Output the [x, y] coordinate of the center of the cell containing the given text.  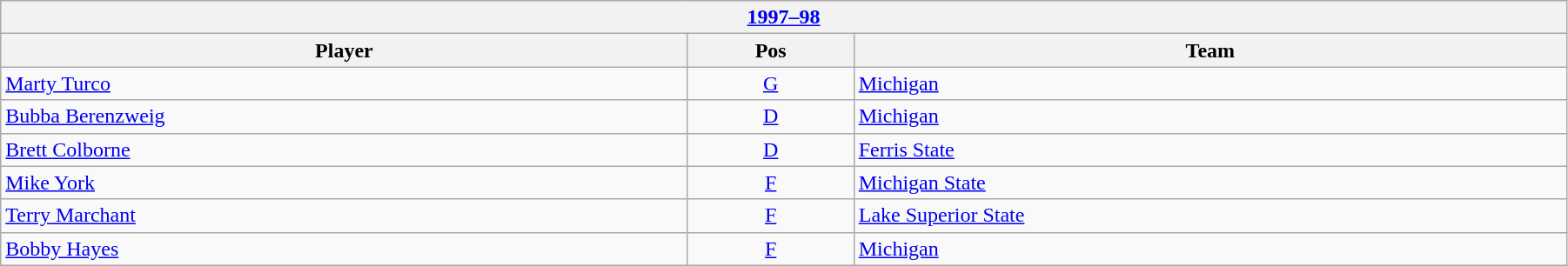
Marty Turco [345, 83]
Mike York [345, 183]
Bubba Berenzweig [345, 116]
Brett Colborne [345, 150]
Bobby Hayes [345, 249]
Terry Marchant [345, 216]
1997–98 [784, 17]
Player [345, 50]
Lake Superior State [1210, 216]
Ferris State [1210, 150]
Team [1210, 50]
Michigan State [1210, 183]
G [771, 83]
Pos [771, 50]
